Return the [x, y] coordinate for the center point of the cell that contains the specified text.  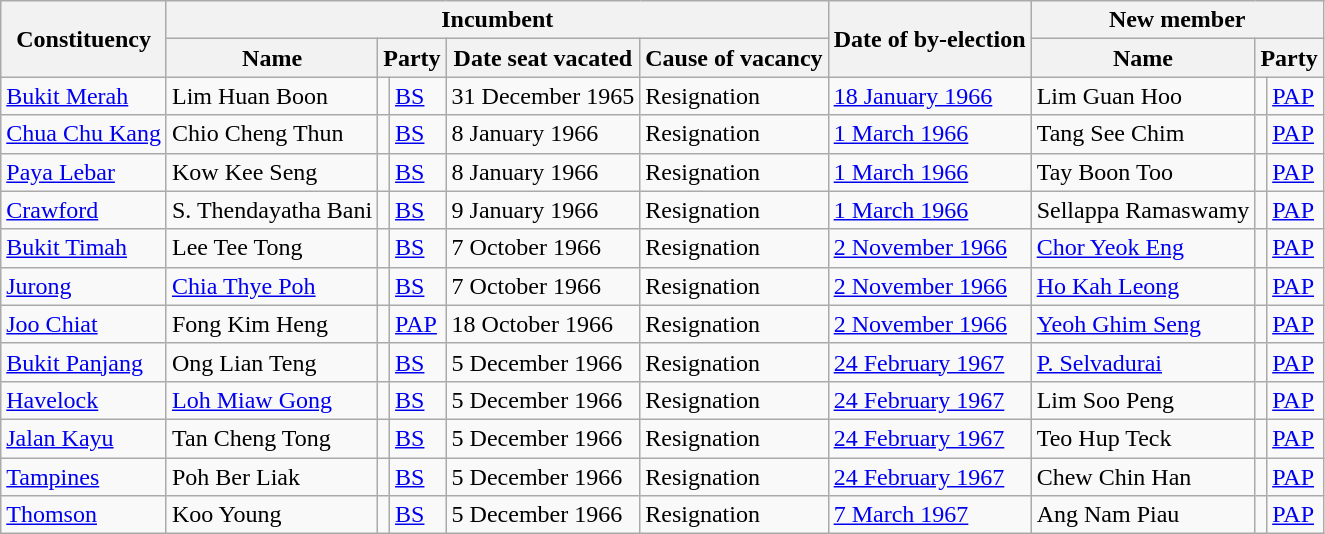
Ong Lian Teng [272, 362]
Ang Nam Piau [1143, 515]
Cause of vacancy [734, 58]
Tang See Chim [1143, 134]
Bukit Merah [84, 96]
New member [1177, 20]
Havelock [84, 400]
9 January 1966 [543, 210]
Tampines [84, 477]
Joo Chiat [84, 324]
Yeoh Ghim Seng [1143, 324]
S. Thendayatha Bani [272, 210]
31 December 1965 [543, 96]
P. Selvadurai [1143, 362]
Constituency [84, 39]
Lim Guan Hoo [1143, 96]
Teo Hup Teck [1143, 438]
Jurong [84, 286]
Poh Ber Liak [272, 477]
Chia Thye Poh [272, 286]
Sellappa Ramaswamy [1143, 210]
Lim Huan Boon [272, 96]
Bukit Timah [84, 248]
18 October 1966 [543, 324]
Chew Chin Han [1143, 477]
7 March 1967 [930, 515]
Tan Cheng Tong [272, 438]
Jalan Kayu [84, 438]
Ho Kah Leong [1143, 286]
Thomson [84, 515]
Chua Chu Kang [84, 134]
Koo Young [272, 515]
Date of by-election [930, 39]
18 January 1966 [930, 96]
Lee Tee Tong [272, 248]
Date seat vacated [543, 58]
Chio Cheng Thun [272, 134]
Loh Miaw Gong [272, 400]
Paya Lebar [84, 172]
Fong Kim Heng [272, 324]
Kow Kee Seng [272, 172]
Lim Soo Peng [1143, 400]
Bukit Panjang [84, 362]
Chor Yeok Eng [1143, 248]
Tay Boon Too [1143, 172]
Incumbent [497, 20]
Crawford [84, 210]
